Identify which cell holds the provided text, then report its [x, y] central coordinate. 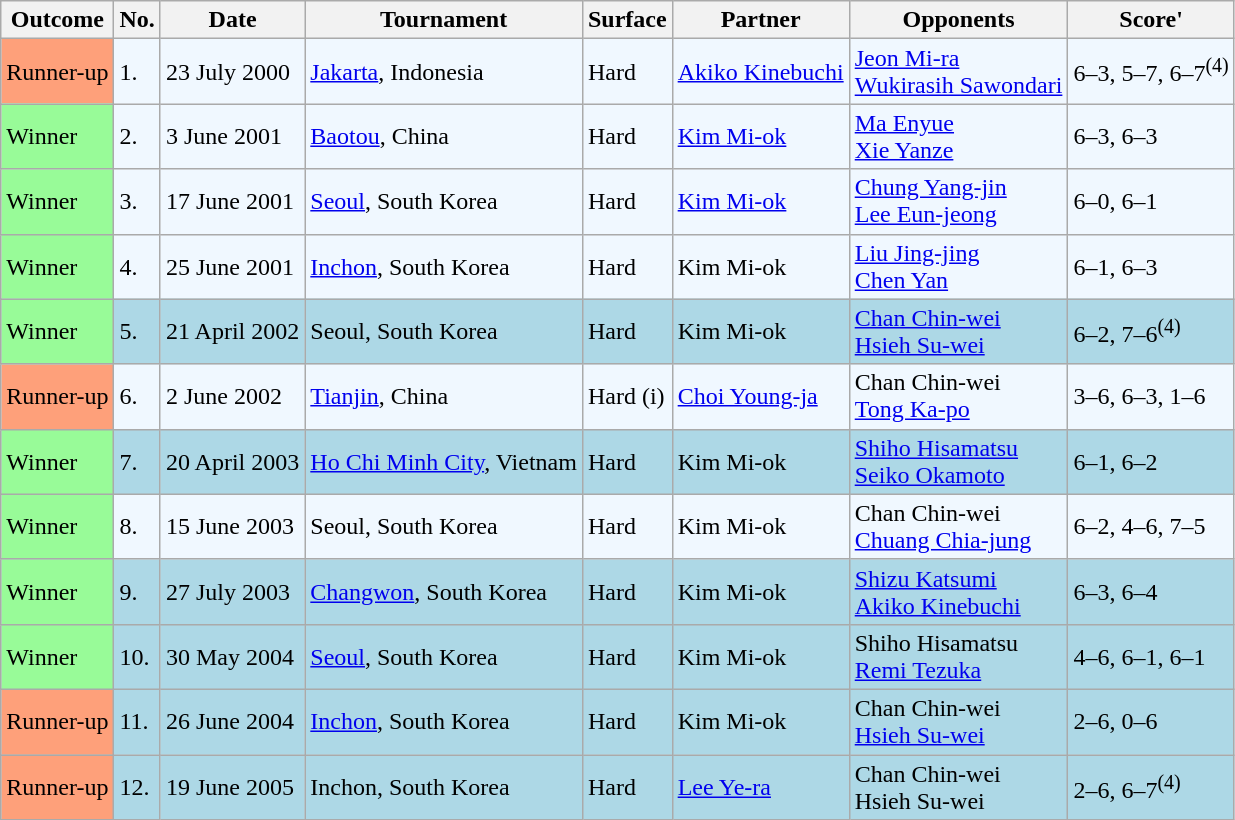
Tianjin, China [444, 396]
9. [137, 592]
Partner [760, 20]
Baotou, China [444, 136]
6–3, 5–7, 6–7(4) [1151, 72]
Chung Yang-jin Lee Eun-jeong [958, 202]
Surface [627, 20]
3. [137, 202]
6–2, 4–6, 7–5 [1151, 526]
Akiko Kinebuchi [760, 72]
17 June 2001 [232, 202]
Date [232, 20]
6. [137, 396]
Score' [1151, 20]
12. [137, 786]
27 July 2003 [232, 592]
23 July 2000 [232, 72]
Opponents [958, 20]
5. [137, 332]
15 June 2003 [232, 526]
Liu Jing-jing Chen Yan [958, 266]
No. [137, 20]
26 June 2004 [232, 722]
Jeon Mi-ra Wukirasih Sawondari [958, 72]
2–6, 6–7(4) [1151, 786]
6–1, 6–3 [1151, 266]
6–3, 6–3 [1151, 136]
20 April 2003 [232, 462]
2–6, 0–6 [1151, 722]
3 June 2001 [232, 136]
8. [137, 526]
Changwon, South Korea [444, 592]
Chan Chin-wei Chuang Chia-jung [958, 526]
4–6, 6–1, 6–1 [1151, 656]
Choi Young-ja [760, 396]
Ma Enyue Xie Yanze [958, 136]
Outcome [58, 20]
3–6, 6–3, 1–6 [1151, 396]
Shiho Hisamatsu Seiko Okamoto [958, 462]
6–0, 6–1 [1151, 202]
4. [137, 266]
10. [137, 656]
2. [137, 136]
Jakarta, Indonesia [444, 72]
30 May 2004 [232, 656]
Hard (i) [627, 396]
7. [137, 462]
Chan Chin-wei Tong Ka-po [958, 396]
Shiho Hisamatsu Remi Tezuka [958, 656]
6–1, 6–2 [1151, 462]
Ho Chi Minh City, Vietnam [444, 462]
Shizu Katsumi Akiko Kinebuchi [958, 592]
2 June 2002 [232, 396]
21 April 2002 [232, 332]
6–3, 6–4 [1151, 592]
25 June 2001 [232, 266]
Tournament [444, 20]
6–2, 7–6(4) [1151, 332]
11. [137, 722]
19 June 2005 [232, 786]
1. [137, 72]
Lee Ye-ra [760, 786]
